Detect which cell encompasses the target text, then output its [x, y] center coordinate. 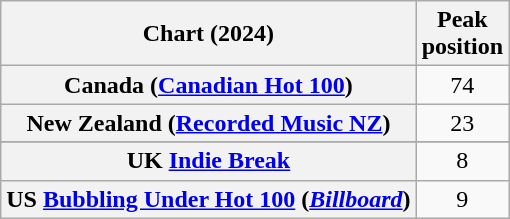
8 [462, 161]
US Bubbling Under Hot 100 (Billboard) [208, 199]
74 [462, 85]
Canada (Canadian Hot 100) [208, 85]
Chart (2024) [208, 34]
9 [462, 199]
Peakposition [462, 34]
New Zealand (Recorded Music NZ) [208, 123]
23 [462, 123]
UK Indie Break [208, 161]
